Determine the (X, Y) coordinate at the center of the cell enclosing the given text.  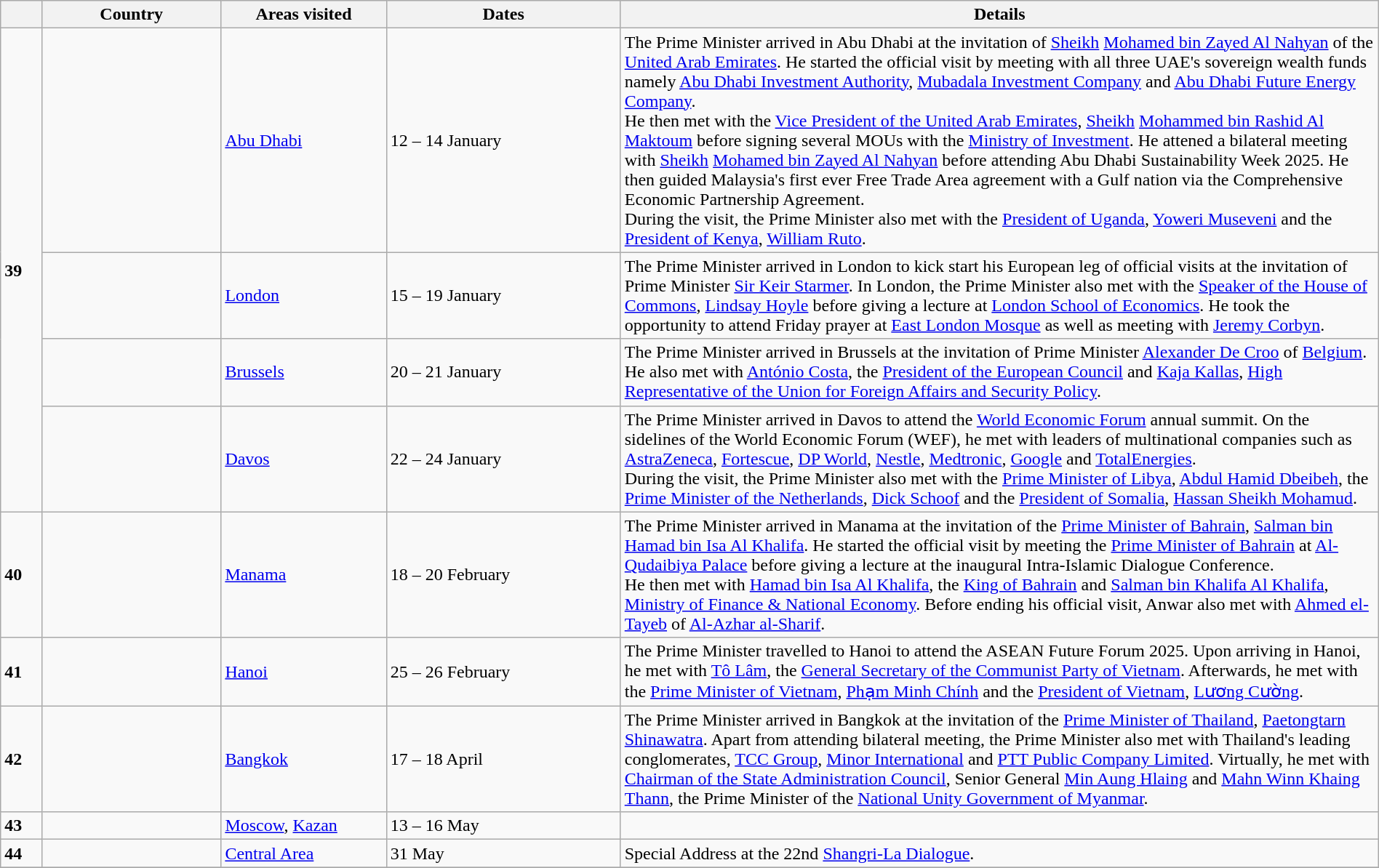
Areas visited (304, 15)
Hanoi (304, 672)
41 (22, 672)
18 – 20 February (503, 574)
17 – 18 April (503, 759)
42 (22, 759)
London (304, 295)
Dates (503, 15)
Special Address at the 22nd Shangri-La Dialogue. (999, 853)
Central Area (304, 853)
40 (22, 574)
Bangkok (304, 759)
31 May (503, 853)
13 – 16 May (503, 826)
Brussels (304, 372)
22 – 24 January (503, 459)
Country (132, 15)
20 – 21 January (503, 372)
Manama (304, 574)
Moscow, Kazan (304, 826)
15 – 19 January (503, 295)
39 (22, 270)
Davos (304, 459)
25 – 26 February (503, 672)
Details (999, 15)
12 – 14 January (503, 140)
44 (22, 853)
43 (22, 826)
Abu Dhabi (304, 140)
